Extract the [x, y] coordinate from the center of the cell holding the provided text.  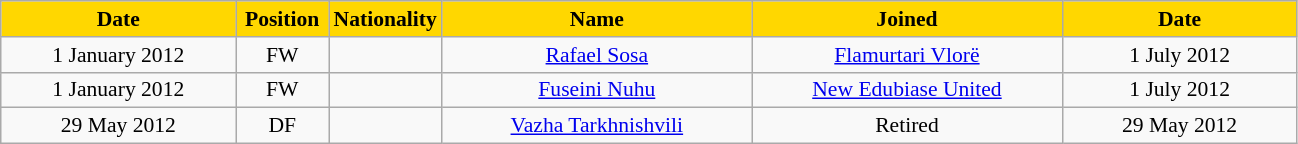
Fuseini Nuhu [597, 90]
DF [282, 126]
Retired [907, 126]
Name [597, 19]
Rafael Sosa [597, 55]
Joined [907, 19]
Vazha Tarkhnishvili [597, 126]
Position [282, 19]
Flamurtari Vlorë [907, 55]
Nationality [384, 19]
New Edubiase United [907, 90]
